For the text-containing cell, return its midpoint in (X, Y) coordinate format. 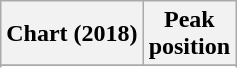
Peakposition (189, 34)
Chart (2018) (72, 34)
